Output the [x, y] coordinate of the center of the cell containing the given text.  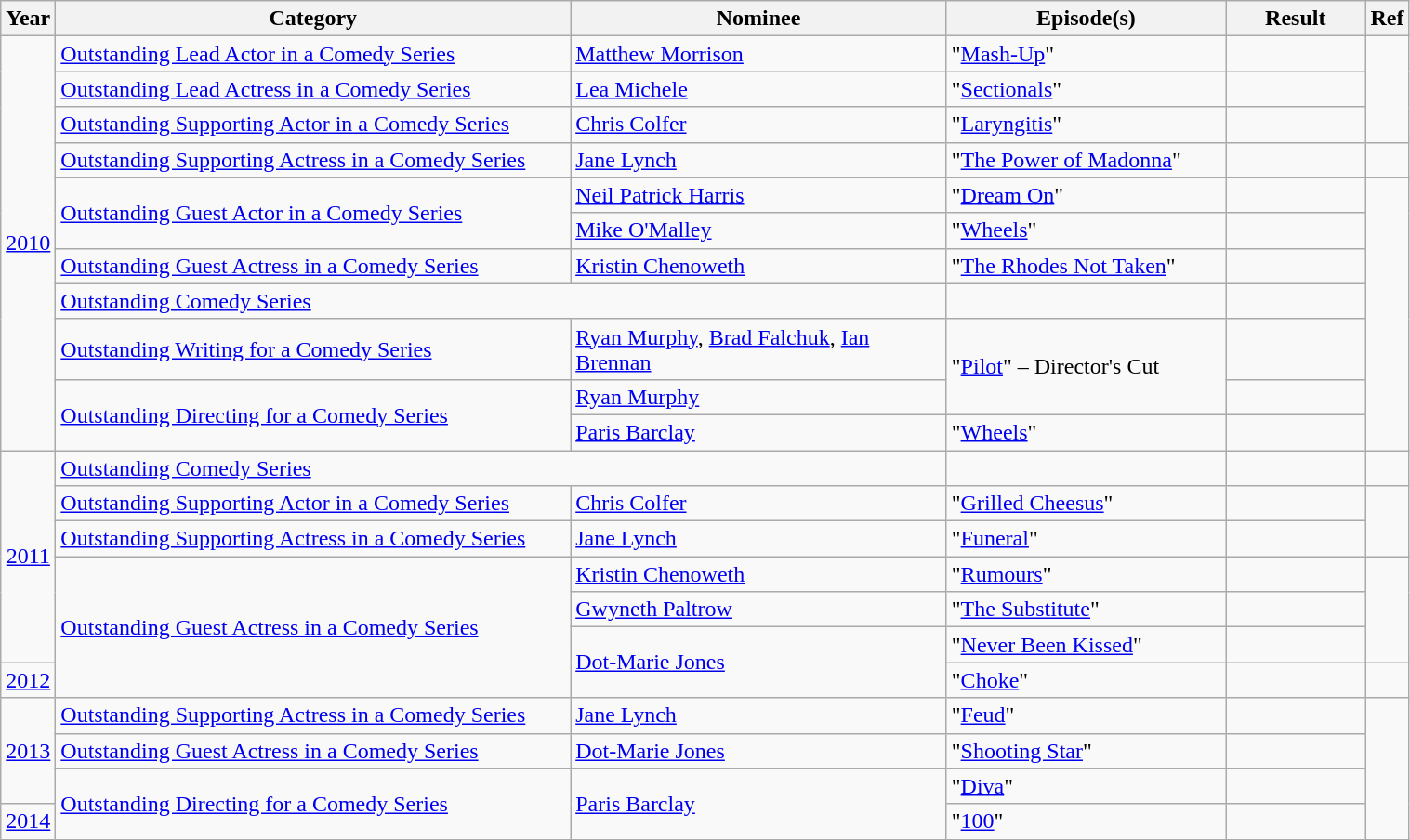
Outstanding Writing for a Comedy Series [313, 349]
Matthew Morrison [758, 54]
Outstanding Lead Actor in a Comedy Series [313, 54]
"100" [1086, 821]
Lea Michele [758, 89]
"Grilled Cheesus" [1086, 504]
2011 [28, 556]
Mike O'Malley [758, 230]
2012 [28, 680]
Result [1296, 19]
2013 [28, 751]
2010 [28, 243]
"Diva" [1086, 786]
"Rumours" [1086, 574]
"Funeral" [1086, 539]
Outstanding Lead Actress in a Comedy Series [313, 89]
"Never Been Kissed" [1086, 645]
Episode(s) [1086, 19]
Gwyneth Paltrow [758, 610]
Ryan Murphy [758, 397]
"Feud" [1086, 715]
Outstanding Guest Actor in a Comedy Series [313, 213]
"The Substitute" [1086, 610]
"Sectionals" [1086, 89]
Ryan Murphy, Brad Falchuk, Ian Brennan [758, 349]
"Pilot" – Director's Cut [1086, 366]
Neil Patrick Harris [758, 195]
"Laryngitis" [1086, 125]
"Dream On" [1086, 195]
"Choke" [1086, 680]
Category [313, 19]
Year [28, 19]
"The Rhodes Not Taken" [1086, 266]
"Shooting Star" [1086, 751]
"Mash-Up" [1086, 54]
2014 [28, 821]
"The Power of Madonna" [1086, 160]
Ref [1387, 19]
Nominee [758, 19]
